Locate the cell with the specified text and output its (X, Y) center coordinate. 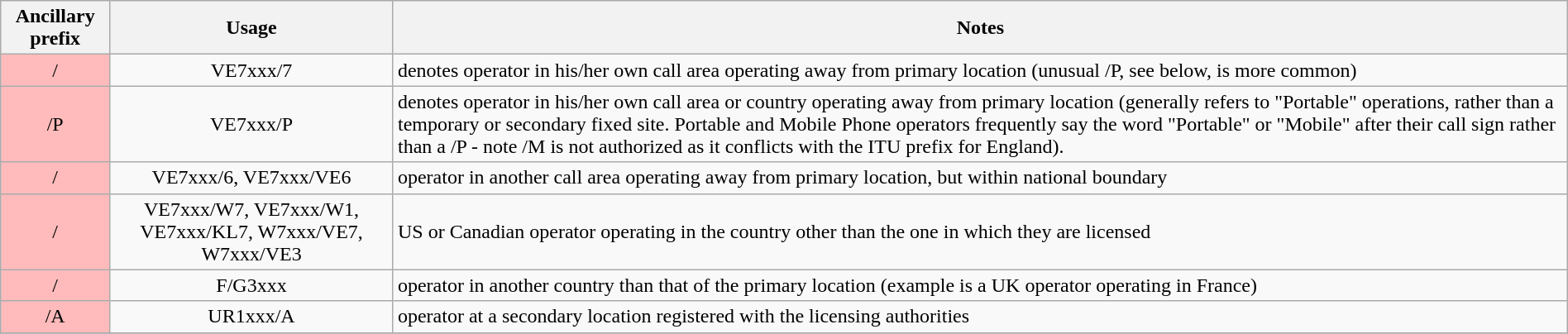
denotes operator in his/her own call area operating away from primary location (unusual /P, see below, is more common) (980, 70)
VE7xxx/W7, VE7xxx/W1, VE7xxx/KL7, W7xxx/VE7, W7xxx/VE3 (251, 231)
VE7xxx/P (251, 124)
F/G3xxx (251, 285)
operator in another country than that of the primary location (example is a UK operator operating in France) (980, 285)
Ancillary prefix (55, 28)
operator in another call area operating away from primary location, but within national boundary (980, 178)
VE7xxx/7 (251, 70)
UR1xxx/A (251, 317)
VE7xxx/6, VE7xxx/VE6 (251, 178)
/A (55, 317)
Notes (980, 28)
operator at a secondary location registered with the licensing authorities (980, 317)
/P (55, 124)
Usage (251, 28)
US or Canadian operator operating in the country other than the one in which they are licensed (980, 231)
